For the text-containing cell, return its midpoint in [X, Y] coordinate format. 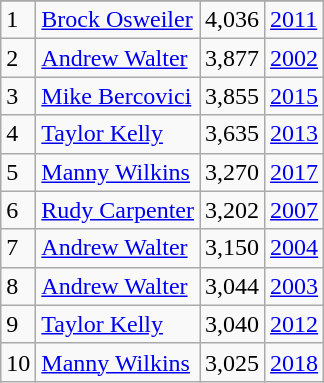
5 [18, 172]
2002 [294, 58]
3,040 [232, 324]
2017 [294, 172]
4,036 [232, 20]
3,635 [232, 134]
1 [18, 20]
3,202 [232, 210]
3,270 [232, 172]
Mike Bercovici [118, 96]
2013 [294, 134]
2011 [294, 20]
3,025 [232, 362]
7 [18, 248]
Rudy Carpenter [118, 210]
Brock Osweiler [118, 20]
3,855 [232, 96]
2003 [294, 286]
2004 [294, 248]
4 [18, 134]
3,044 [232, 286]
2007 [294, 210]
8 [18, 286]
3,877 [232, 58]
10 [18, 362]
3 [18, 96]
2018 [294, 362]
2015 [294, 96]
9 [18, 324]
3,150 [232, 248]
6 [18, 210]
2012 [294, 324]
2 [18, 58]
